Determine the (X, Y) coordinate at the center of the cell enclosing the given text.  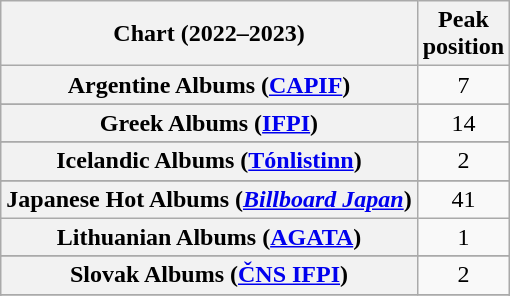
Japanese Hot Albums (Billboard Japan) (209, 199)
14 (463, 123)
Icelandic Albums (Tónlistinn) (209, 161)
Chart (2022–2023) (209, 34)
Lithuanian Albums (AGATA) (209, 237)
7 (463, 85)
Slovak Albums (ČNS IFPI) (209, 275)
Greek Albums (IFPI) (209, 123)
Peakposition (463, 34)
41 (463, 199)
1 (463, 237)
Argentine Albums (CAPIF) (209, 85)
